Search for the cell housing the specified text and yield its (X, Y) center coordinate. 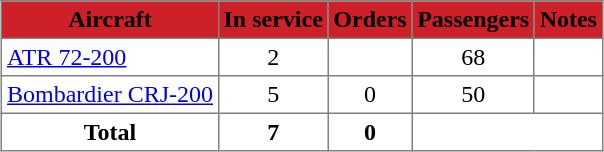
5 (273, 95)
In service (273, 20)
Total (110, 132)
7 (273, 132)
Notes (568, 20)
ATR 72-200 (110, 57)
68 (473, 57)
Passengers (473, 20)
Bombardier CRJ-200 (110, 95)
50 (473, 95)
Aircraft (110, 20)
2 (273, 57)
Orders (370, 20)
